Return the [x, y] coordinate for the center point of the cell that contains the specified text.  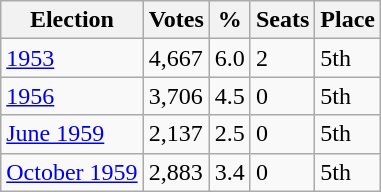
2,137 [176, 134]
% [230, 20]
Election [72, 20]
1956 [72, 96]
Place [348, 20]
6.0 [230, 58]
2,883 [176, 172]
October 1959 [72, 172]
2.5 [230, 134]
June 1959 [72, 134]
4.5 [230, 96]
1953 [72, 58]
3.4 [230, 172]
Votes [176, 20]
3,706 [176, 96]
Seats [282, 20]
4,667 [176, 58]
2 [282, 58]
